Find where the given text appears and provide that cell's center as (X, Y) coordinate. 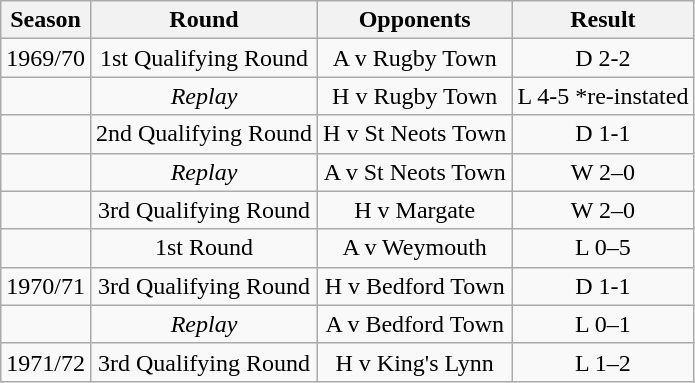
H v Rugby Town (415, 96)
1st Round (204, 248)
H v King's Lynn (415, 362)
L 4-5 *re-instated (603, 96)
Round (204, 20)
D 2-2 (603, 58)
Result (603, 20)
Opponents (415, 20)
A v St Neots Town (415, 172)
H v Margate (415, 210)
Season (46, 20)
1970/71 (46, 286)
1971/72 (46, 362)
L 1–2 (603, 362)
L 0–1 (603, 324)
H v St Neots Town (415, 134)
H v Bedford Town (415, 286)
A v Weymouth (415, 248)
1st Qualifying Round (204, 58)
2nd Qualifying Round (204, 134)
A v Rugby Town (415, 58)
L 0–5 (603, 248)
1969/70 (46, 58)
A v Bedford Town (415, 324)
